Detect which cell encompasses the target text, then output its [x, y] center coordinate. 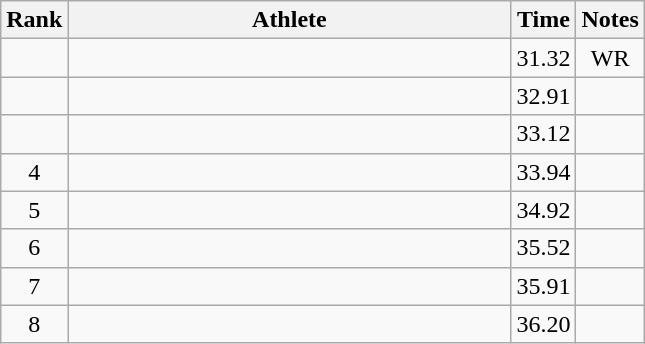
32.91 [544, 96]
36.20 [544, 324]
35.91 [544, 286]
34.92 [544, 210]
5 [34, 210]
Notes [610, 20]
Time [544, 20]
4 [34, 172]
7 [34, 286]
35.52 [544, 248]
8 [34, 324]
31.32 [544, 58]
33.94 [544, 172]
Rank [34, 20]
6 [34, 248]
33.12 [544, 134]
WR [610, 58]
Athlete [290, 20]
